Scan for the cell matching the given text and deliver its (x, y) coordinate at center. 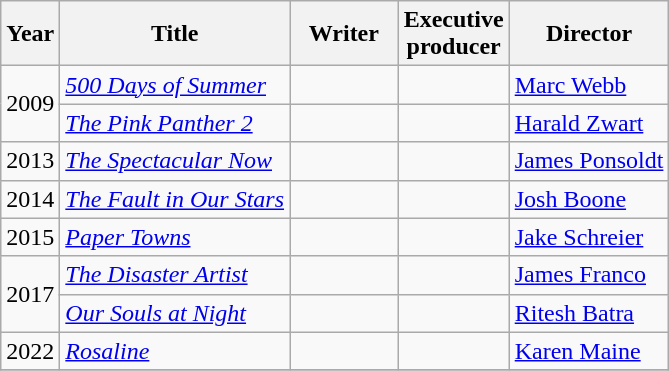
Our Souls at Night (175, 313)
Josh Boone (589, 199)
2009 (30, 104)
Harald Zwart (589, 123)
Ritesh Batra (589, 313)
Rosaline (175, 351)
Marc Webb (589, 85)
Year (30, 34)
2022 (30, 351)
2015 (30, 237)
The Fault in Our Stars (175, 199)
Director (589, 34)
The Disaster Artist (175, 275)
Executiveproducer (454, 34)
Paper Towns (175, 237)
Jake Schreier (589, 237)
Karen Maine (589, 351)
2017 (30, 294)
James Ponsoldt (589, 161)
2014 (30, 199)
Title (175, 34)
James Franco (589, 275)
The Pink Panther 2 (175, 123)
500 Days of Summer (175, 85)
2013 (30, 161)
The Spectacular Now (175, 161)
Writer (344, 34)
